Extract the (X, Y) coordinate from the center of the cell holding the provided text.  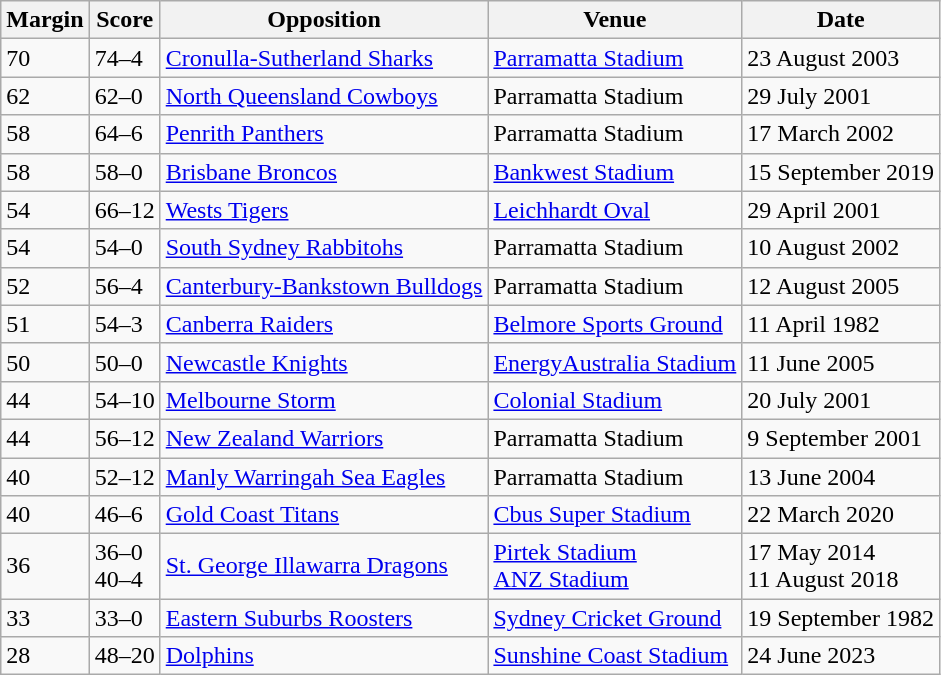
Leichhardt Oval (615, 210)
24 June 2023 (841, 656)
70 (45, 58)
17 March 2002 (841, 134)
28 (45, 656)
EnergyAustralia Stadium (615, 362)
12 August 2005 (841, 286)
Colonial Stadium (615, 400)
33 (45, 618)
52 (45, 286)
Date (841, 20)
54–3 (124, 324)
19 September 1982 (841, 618)
33–0 (124, 618)
Cbus Super Stadium (615, 515)
Margin (45, 20)
North Queensland Cowboys (324, 96)
20 July 2001 (841, 400)
36–040–4 (124, 566)
Wests Tigers (324, 210)
Melbourne Storm (324, 400)
9 September 2001 (841, 438)
Canberra Raiders (324, 324)
29 April 2001 (841, 210)
Cronulla-Sutherland Sharks (324, 58)
11 April 1982 (841, 324)
51 (45, 324)
62 (45, 96)
Eastern Suburbs Roosters (324, 618)
Pirtek StadiumANZ Stadium (615, 566)
15 September 2019 (841, 172)
54–10 (124, 400)
Sydney Cricket Ground (615, 618)
Bankwest Stadium (615, 172)
13 June 2004 (841, 477)
South Sydney Rabbitohs (324, 248)
56–12 (124, 438)
23 August 2003 (841, 58)
17 May 201411 August 2018 (841, 566)
Canterbury-Bankstown Bulldogs (324, 286)
52–12 (124, 477)
Sunshine Coast Stadium (615, 656)
Brisbane Broncos (324, 172)
50–0 (124, 362)
66–12 (124, 210)
Manly Warringah Sea Eagles (324, 477)
Venue (615, 20)
Dolphins (324, 656)
22 March 2020 (841, 515)
Belmore Sports Ground (615, 324)
Score (124, 20)
36 (45, 566)
46–6 (124, 515)
Gold Coast Titans (324, 515)
74–4 (124, 58)
54–0 (124, 248)
29 July 2001 (841, 96)
New Zealand Warriors (324, 438)
48–20 (124, 656)
Penrith Panthers (324, 134)
64–6 (124, 134)
Newcastle Knights (324, 362)
10 August 2002 (841, 248)
11 June 2005 (841, 362)
62–0 (124, 96)
Opposition (324, 20)
St. George Illawarra Dragons (324, 566)
58–0 (124, 172)
56–4 (124, 286)
50 (45, 362)
